Locate the cell with the specified text and output its [x, y] center coordinate. 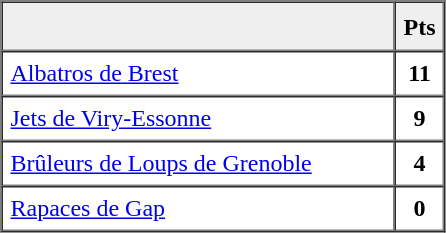
Albatros de Brest [198, 74]
11 [419, 74]
0 [419, 208]
4 [419, 164]
Pts [419, 27]
Brûleurs de Loups de Grenoble [198, 164]
9 [419, 118]
Jets de Viry-Essonne [198, 118]
Rapaces de Gap [198, 208]
